Locate the cell with the specified text and output its [x, y] center coordinate. 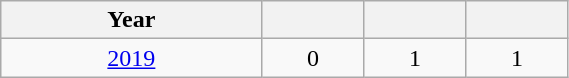
Year [132, 20]
0 [313, 58]
2019 [132, 58]
